Output the [X, Y] coordinate of the center of the cell containing the given text.  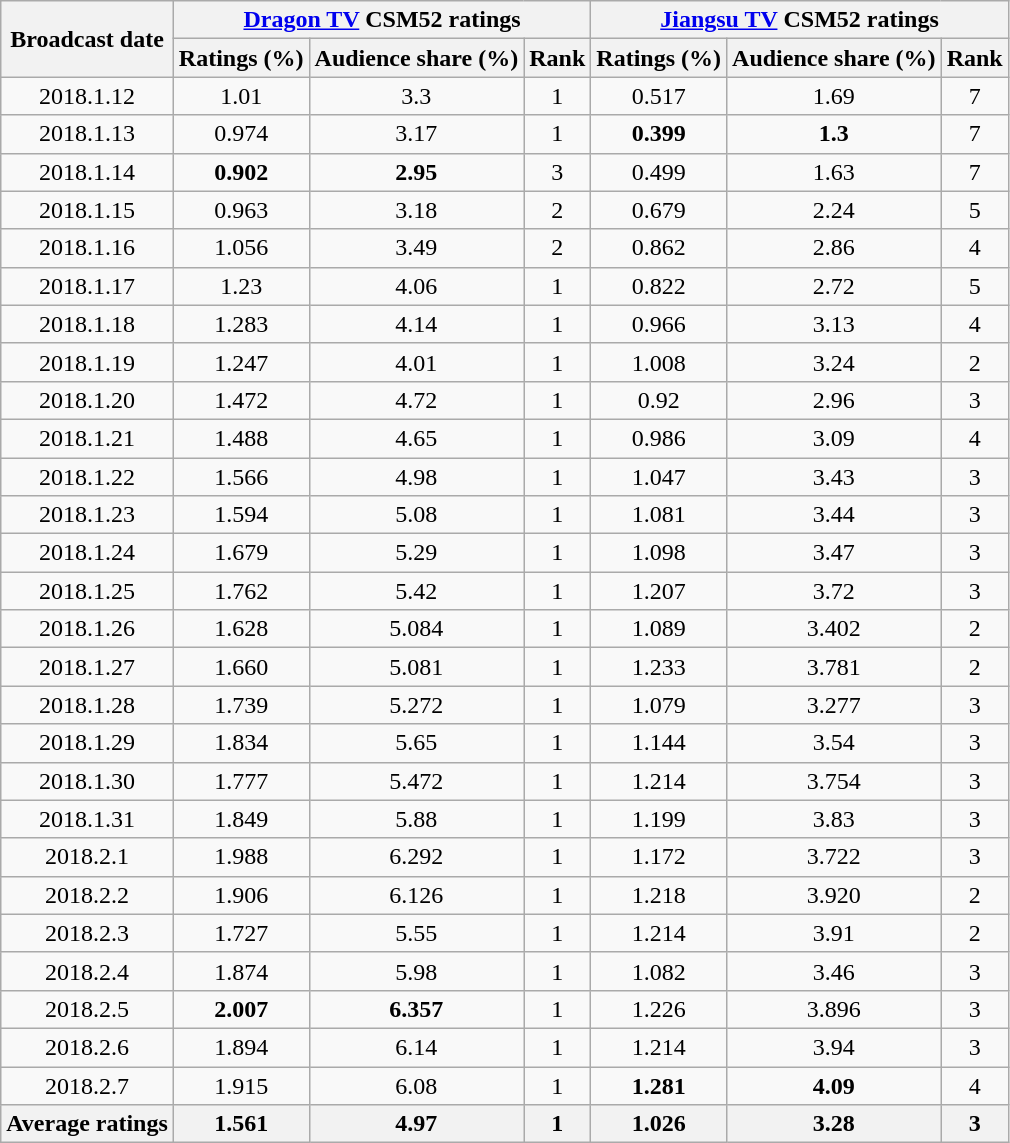
1.660 [241, 667]
Jiangsu TV CSM52 ratings [800, 20]
Average ratings [88, 1124]
3.43 [834, 477]
0.963 [241, 210]
1.144 [659, 743]
2018.1.18 [88, 324]
1.628 [241, 629]
2018.2.4 [88, 971]
1.849 [241, 819]
2018.1.31 [88, 819]
3.46 [834, 971]
1.988 [241, 857]
2018.1.24 [88, 553]
3.896 [834, 1009]
6.08 [416, 1085]
2018.1.13 [88, 134]
3.17 [416, 134]
2.86 [834, 248]
5.55 [416, 933]
3.24 [834, 362]
2018.1.16 [88, 248]
1.727 [241, 933]
4.98 [416, 477]
3.28 [834, 1124]
3.83 [834, 819]
1.906 [241, 895]
0.986 [659, 438]
1.23 [241, 286]
1.098 [659, 553]
5.42 [416, 591]
1.026 [659, 1124]
3.49 [416, 248]
1.047 [659, 477]
1.561 [241, 1124]
2018.1.25 [88, 591]
2.72 [834, 286]
4.65 [416, 438]
6.357 [416, 1009]
3.47 [834, 553]
2.95 [416, 172]
0.679 [659, 210]
2.24 [834, 210]
1.082 [659, 971]
5.88 [416, 819]
Broadcast date [88, 39]
6.14 [416, 1047]
1.081 [659, 515]
2018.2.7 [88, 1085]
2018.2.2 [88, 895]
1.679 [241, 553]
3.91 [834, 933]
2018.1.19 [88, 362]
1.594 [241, 515]
Dragon TV CSM52 ratings [382, 20]
2018.1.28 [88, 705]
0.399 [659, 134]
1.894 [241, 1047]
5.98 [416, 971]
6.126 [416, 895]
1.472 [241, 400]
5.084 [416, 629]
4.06 [416, 286]
3.13 [834, 324]
2018.1.14 [88, 172]
1.915 [241, 1085]
5.65 [416, 743]
1.63 [834, 172]
1.233 [659, 667]
3.3 [416, 96]
3.781 [834, 667]
2018.2.6 [88, 1047]
2018.1.20 [88, 400]
4.97 [416, 1124]
0.966 [659, 324]
1.777 [241, 781]
3.920 [834, 895]
1.218 [659, 895]
5.29 [416, 553]
3.402 [834, 629]
0.499 [659, 172]
4.14 [416, 324]
3.72 [834, 591]
3.722 [834, 857]
2018.1.21 [88, 438]
2018.1.29 [88, 743]
2018.2.5 [88, 1009]
1.199 [659, 819]
1.01 [241, 96]
2018.1.22 [88, 477]
1.226 [659, 1009]
0.902 [241, 172]
3.44 [834, 515]
5.472 [416, 781]
1.3 [834, 134]
4.01 [416, 362]
1.008 [659, 362]
1.834 [241, 743]
2018.2.3 [88, 933]
2.007 [241, 1009]
2018.1.12 [88, 96]
3.94 [834, 1047]
0.517 [659, 96]
0.974 [241, 134]
5.081 [416, 667]
4.09 [834, 1085]
2018.1.17 [88, 286]
1.056 [241, 248]
2018.2.1 [88, 857]
2018.1.27 [88, 667]
1.079 [659, 705]
3.277 [834, 705]
1.172 [659, 857]
1.69 [834, 96]
0.862 [659, 248]
1.089 [659, 629]
2018.1.23 [88, 515]
1.247 [241, 362]
1.739 [241, 705]
1.488 [241, 438]
2.96 [834, 400]
1.874 [241, 971]
5.08 [416, 515]
1.281 [659, 1085]
1.207 [659, 591]
3.18 [416, 210]
0.822 [659, 286]
1.762 [241, 591]
0.92 [659, 400]
1.283 [241, 324]
2018.1.15 [88, 210]
2018.1.30 [88, 781]
4.72 [416, 400]
3.09 [834, 438]
3.54 [834, 743]
2018.1.26 [88, 629]
1.566 [241, 477]
5.272 [416, 705]
6.292 [416, 857]
3.754 [834, 781]
